Extract the [x, y] coordinate from the center of the cell holding the provided text.  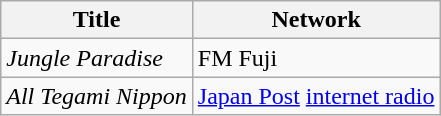
All Tegami Nippon [97, 96]
Jungle Paradise [97, 58]
Title [97, 20]
FM Fuji [316, 58]
Network [316, 20]
Japan Post internet radio [316, 96]
